Extract the [x, y] coordinate from the center of the cell holding the provided text.  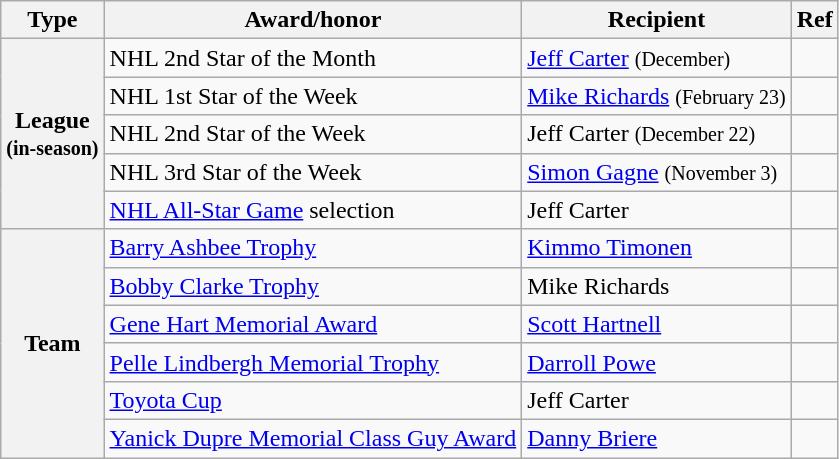
Recipient [657, 20]
Toyota Cup [313, 400]
League(in-season) [52, 134]
Award/honor [313, 20]
Danny Briere [657, 438]
Jeff Carter (December) [657, 58]
Pelle Lindbergh Memorial Trophy [313, 362]
Darroll Powe [657, 362]
NHL 1st Star of the Week [313, 96]
Team [52, 343]
NHL All-Star Game selection [313, 210]
Barry Ashbee Trophy [313, 248]
NHL 3rd Star of the Week [313, 172]
Yanick Dupre Memorial Class Guy Award [313, 438]
Mike Richards [657, 286]
Simon Gagne (November 3) [657, 172]
Gene Hart Memorial Award [313, 324]
Mike Richards (February 23) [657, 96]
Ref [814, 20]
Bobby Clarke Trophy [313, 286]
NHL 2nd Star of the Week [313, 134]
NHL 2nd Star of the Month [313, 58]
Type [52, 20]
Kimmo Timonen [657, 248]
Scott Hartnell [657, 324]
Jeff Carter (December 22) [657, 134]
